Provide the [X, Y] coordinate of the cell's center where the given text is located.  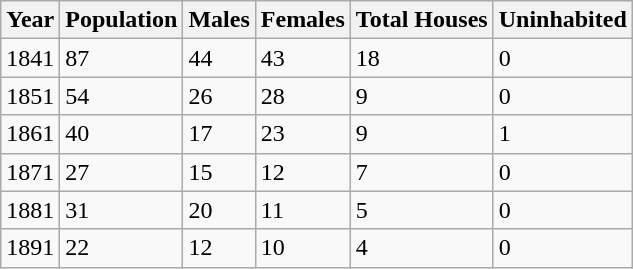
26 [219, 96]
10 [302, 248]
40 [122, 134]
1861 [30, 134]
Females [302, 20]
15 [219, 172]
Year [30, 20]
87 [122, 58]
1851 [30, 96]
Population [122, 20]
43 [302, 58]
18 [422, 58]
1881 [30, 210]
1841 [30, 58]
23 [302, 134]
5 [422, 210]
54 [122, 96]
31 [122, 210]
1891 [30, 248]
28 [302, 96]
44 [219, 58]
7 [422, 172]
22 [122, 248]
17 [219, 134]
Total Houses [422, 20]
Males [219, 20]
11 [302, 210]
1 [562, 134]
20 [219, 210]
1871 [30, 172]
4 [422, 248]
Uninhabited [562, 20]
27 [122, 172]
